For the text-containing cell, return its midpoint in [x, y] coordinate format. 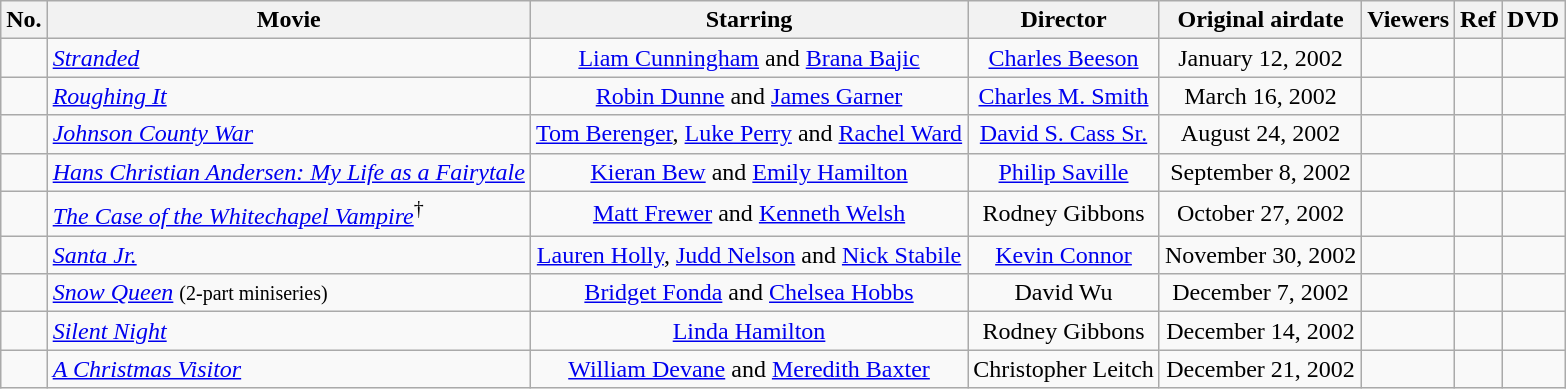
Original airdate [1260, 20]
January 12, 2002 [1260, 58]
William Devane and Meredith Baxter [748, 369]
Silent Night [288, 331]
David S. Cass Sr. [1064, 134]
Lauren Holly, Judd Nelson and Nick Stabile [748, 255]
Kieran Bew and Emily Hamilton [748, 172]
Kevin Connor [1064, 255]
Christopher Leitch [1064, 369]
No. [24, 20]
The Case of the Whitechapel Vampire† [288, 214]
Movie [288, 20]
Tom Berenger, Luke Perry and Rachel Ward [748, 134]
November 30, 2002 [1260, 255]
Snow Queen (2-part miniseries) [288, 293]
DVD [1534, 20]
David Wu [1064, 293]
Charles Beeson [1064, 58]
September 8, 2002 [1260, 172]
Matt Frewer and Kenneth Welsh [748, 214]
Starring [748, 20]
March 16, 2002 [1260, 96]
August 24, 2002 [1260, 134]
Director [1064, 20]
Ref [1478, 20]
Roughing It [288, 96]
December 21, 2002 [1260, 369]
A Christmas Visitor [288, 369]
December 7, 2002 [1260, 293]
Charles M. Smith [1064, 96]
October 27, 2002 [1260, 214]
Robin Dunne and James Garner [748, 96]
December 14, 2002 [1260, 331]
Linda Hamilton [748, 331]
Bridget Fonda and Chelsea Hobbs [748, 293]
Hans Christian Andersen: My Life as a Fairytale [288, 172]
Stranded [288, 58]
Santa Jr. [288, 255]
Liam Cunningham and Brana Bajic [748, 58]
Johnson County War [288, 134]
Philip Saville [1064, 172]
Viewers [1408, 20]
